Return the (X, Y) coordinate for the center point of the cell that contains the specified text.  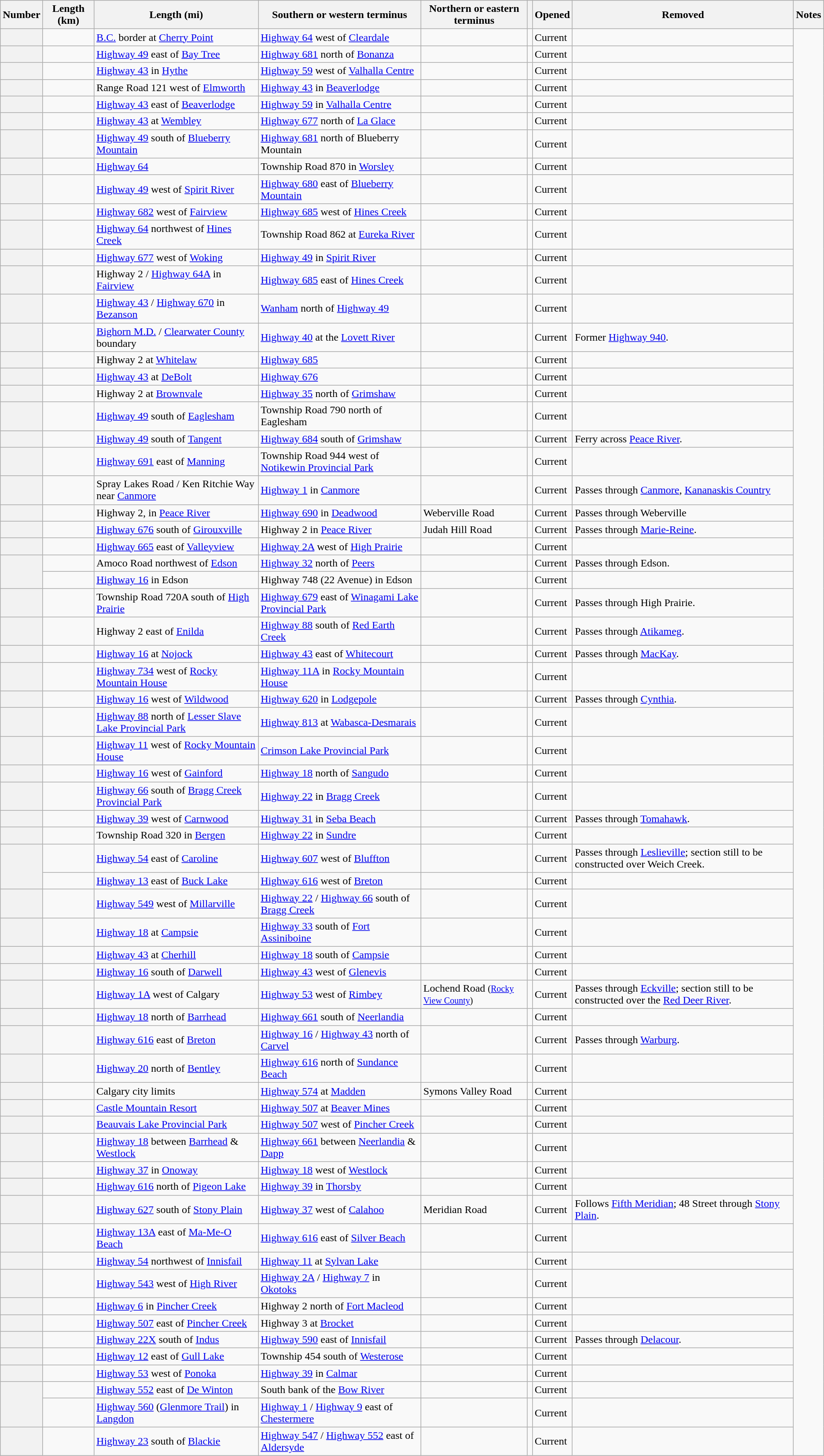
Castle Mountain Resort (176, 1108)
Highway 681 north of Blueberry Mountain (340, 143)
Highway 12 east of Gull Lake (176, 1357)
Highway 53 west of Ponoka (176, 1373)
Township Road 944 west of Notikewin Provincial Park (340, 461)
Highway 2 east of Enilda (176, 631)
Highway 507 east of Pincher Creek (176, 1323)
Highway 552 east of De Winton (176, 1390)
Highway 560 (Glenmore Trail) in Langdon (176, 1413)
Highway 18 between Barrhead & Westlock (176, 1147)
Highway 18 west of Westlock (340, 1170)
Highway 37 in Onoway (176, 1170)
Passes through High Prairie. (683, 602)
Highway 16 / Highway 43 north of Carvel (340, 1040)
Removed (683, 15)
Highway 607 west of Bluffton (340, 858)
Highway 18 at Campsie (176, 932)
Highway 616 east of Silver Beach (340, 1238)
Highway 11 west of Rocky Mountain House (176, 751)
Highway 682 west of Fairview (176, 212)
South bank of the Bow River (340, 1390)
Highway 734 west of Rocky Mountain House (176, 677)
Passes through Edson. (683, 563)
Highway 2 / Highway 64A in Fairview (176, 280)
Highway 43 east of Whitecourt (340, 654)
Highway 88 south of Red Earth Creek (340, 631)
Passes through Delacour. (683, 1340)
Highway 677 west of Woking (176, 257)
Township Road 720A south of High Prairie (176, 602)
Highway 616 north of Pigeon Lake (176, 1187)
Highway 574 at Madden (340, 1091)
Highway 22 in Sundre (340, 835)
Township 454 south of Westerose (340, 1357)
Highway 22 in Bragg Creek (340, 796)
Passes through Marie-Reine. (683, 529)
Highway 13A east of Ma-Me-O Beach (176, 1238)
Length (mi) (176, 15)
Highway 2A / Highway 7 in Okotoks (340, 1283)
Highway 620 in Lodgepole (340, 699)
Highway 616 north of Sundance Beach (340, 1069)
Highway 43 / Highway 670 in Bezanson (176, 309)
Passes through Warburg. (683, 1040)
Highway 2 at Brownvale (176, 393)
Highway 685 west of Hines Creek (340, 212)
Highway 11 at Sylvan Lake (340, 1261)
Highway 18 north of Barrhead (176, 1017)
Highway 43 east of Beaverlodge (176, 104)
Highway 16 in Edson (176, 580)
Number (22, 15)
Highway 677 north of La Glace (340, 121)
Highway 23 south of Blackie (176, 1441)
Highway 507 at Beaver Mines (340, 1108)
Highway 16 west of Gainford (176, 773)
Highway 59 west of Valhalla Centre (340, 71)
Highway 64 west of Cleardale (340, 37)
Amoco Road northwest of Edson (176, 563)
Highway 11A in Rocky Mountain House (340, 677)
Passes through Leslieville; section still to be constructed over Weich Creek. (683, 858)
Highway 661 south of Neerlandia (340, 1017)
Highway 2, in Peace River (176, 513)
Highway 549 west of Millarville (176, 903)
Passes through Eckville; section still to be constructed over the Red Deer River. (683, 995)
Highway 54 east of Caroline (176, 858)
Highway 64 (176, 166)
Ferry across Peace River. (683, 439)
Crimson Lake Provincial Park (340, 751)
Highway 39 west of Carnwood (176, 819)
Highway 691 east of Manning (176, 461)
Highway 547 / Highway 552 east of Aldersyde (340, 1441)
Highway 16 at Nojock (176, 654)
Highway 31 in Seba Beach (340, 819)
Highway 616 west of Breton (340, 881)
Highway 54 northwest of Innisfail (176, 1261)
Meridian Road (474, 1210)
Township Road 870 in Worsley (340, 166)
Township Road 790 north of Eaglesham (340, 416)
Highway 43 at DeBolt (176, 377)
Highway 22 / Highway 66 south of Bragg Creek (340, 903)
Lochend Road (Rocky View County) (474, 995)
Highway 507 west of Pincher Creek (340, 1125)
Highway 676 south of Girouxville (176, 529)
Highway 543 west of High River (176, 1283)
Highway 676 (340, 377)
Notes (809, 15)
Range Road 121 west of Elmworth (176, 88)
Spray Lakes Road / Ken Ritchie Way near Canmore (176, 490)
Highway 2 in Peace River (340, 529)
Highway 59 in Valhalla Centre (340, 104)
Weberville Road (474, 513)
Highway 13 east of Buck Lake (176, 881)
Highway 3 at Brocket (340, 1323)
Township Road 320 in Bergen (176, 835)
Highway 43 in Hythe (176, 71)
Highway 18 north of Sangudo (340, 773)
Highway 661 between Neerlandia & Dapp (340, 1147)
Highway 813 at Wabasca-Desmarais (340, 722)
Highway 88 north of Lesser Slave Lake Provincial Park (176, 722)
Highway 35 north of Grimshaw (340, 393)
Highway 39 in Thorsby (340, 1187)
Passes through MacKay. (683, 654)
Highway 627 south of Stony Plain (176, 1210)
Northern or eastern terminus (474, 15)
Highway 49 south of Eaglesham (176, 416)
Highway 49 south of Blueberry Mountain (176, 143)
Highway 679 east of Winagami Lake Provincial Park (340, 602)
Highway 590 east of Innisfail (340, 1340)
Highway 681 north of Bonanza (340, 54)
Highway 53 west of Rimbey (340, 995)
Highway 49 in Spirit River (340, 257)
Township Road 862 at Eureka River (340, 234)
Highway 680 east of Blueberry Mountain (340, 189)
Beauvais Lake Provincial Park (176, 1125)
Passes through Tomahawk. (683, 819)
Highway 748 (22 Avenue) in Edson (340, 580)
Wanham north of Highway 49 (340, 309)
Calgary city limits (176, 1091)
Highway 22X south of Indus (176, 1340)
Highway 49 west of Spirit River (176, 189)
Southern or western terminus (340, 15)
Highway 1 / Highway 9 east of Chestermere (340, 1413)
Highway 685 east of Hines Creek (340, 280)
Highway 43 in Beaverlodge (340, 88)
Highway 43 at Cherhill (176, 955)
Highway 2A west of High Prairie (340, 546)
Highway 43 at Wembley (176, 121)
Judah Hill Road (474, 529)
Symons Valley Road (474, 1091)
Length (km) (68, 15)
Highway 39 in Calmar (340, 1373)
Highway 684 south of Grimshaw (340, 439)
Passes through Atikameg. (683, 631)
Highway 665 east of Valleyview (176, 546)
Highway 18 south of Campsie (340, 955)
Passes through Weberville (683, 513)
Bighorn M.D. / Clearwater County boundary (176, 337)
Highway 49 south of Tangent (176, 439)
Highway 37 west of Calahoo (340, 1210)
Highway 2 at Whitelaw (176, 360)
Passes through Canmore, Kananaskis Country (683, 490)
Passes through Cynthia. (683, 699)
Highway 1 in Canmore (340, 490)
Highway 685 (340, 360)
Highway 16 south of Darwell (176, 971)
Highway 690 in Deadwood (340, 513)
Highway 64 northwest of Hines Creek (176, 234)
Former Highway 940. (683, 337)
Highway 2 north of Fort Macleod (340, 1306)
Highway 6 in Pincher Creek (176, 1306)
Highway 33 south of Fort Assiniboine (340, 932)
Highway 616 east of Breton (176, 1040)
Opened (552, 15)
Highway 40 at the Lovett River (340, 337)
Highway 16 west of Wildwood (176, 699)
B.C. border at Cherry Point (176, 37)
Highway 20 north of Bentley (176, 1069)
Highway 49 east of Bay Tree (176, 54)
Highway 43 west of Glenevis (340, 971)
Highway 66 south of Bragg Creek Provincial Park (176, 796)
Highway 1A west of Calgary (176, 995)
Follows Fifth Meridian; 48 Street through Stony Plain. (683, 1210)
Highway 32 north of Peers (340, 563)
